Provide the (x, y) coordinate of the cell's center where the given text is located.  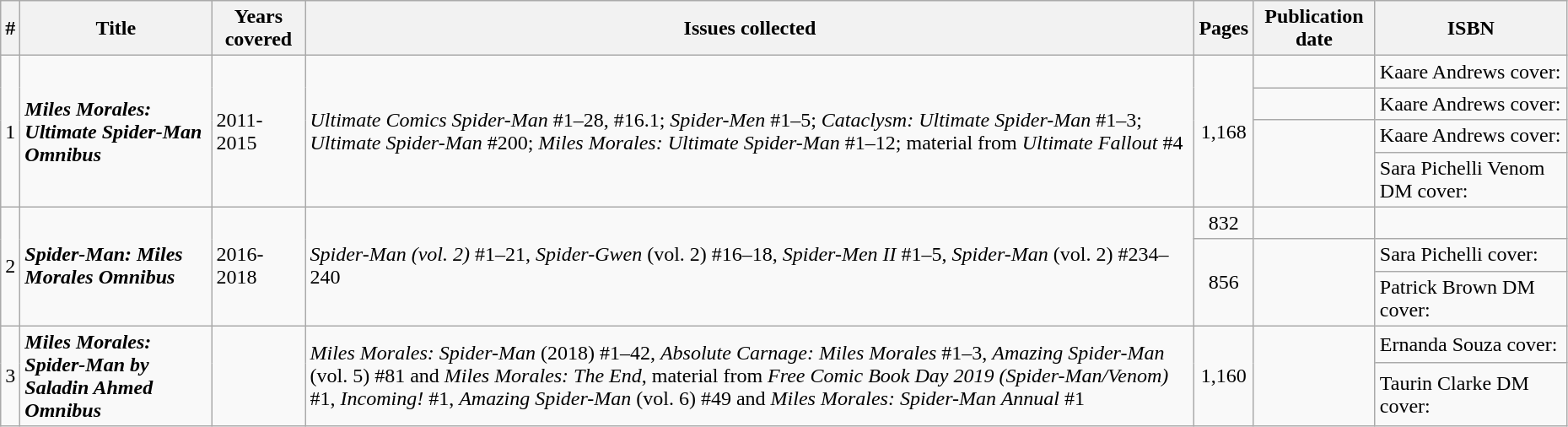
1 (10, 132)
Ernanda Souza cover: (1471, 344)
856 (1224, 282)
832 (1224, 223)
Miles Morales: Spider-Man by Saladin Ahmed Omnibus (116, 376)
Sara Pichelli cover: (1471, 255)
Years covered (258, 29)
Pages (1224, 29)
Title (116, 29)
Spider-Man: Miles Morales Omnibus (116, 267)
Sara Pichelli Venom DM cover: (1471, 179)
3 (10, 376)
ISBN (1471, 29)
# (10, 29)
Issues collected (750, 29)
2 (10, 267)
Taurin Clarke DM cover: (1471, 395)
Spider-Man (vol. 2) #1–21, Spider-Gwen (vol. 2) #16–18, Spider-Men II #1–5, Spider-Man (vol. 2) #234–240 (750, 267)
1,160 (1224, 376)
Patrick Brown DM cover: (1471, 299)
2016-2018 (258, 267)
1,168 (1224, 132)
2011-2015 (258, 132)
Miles Morales: Ultimate Spider-Man Omnibus (116, 132)
Publication date (1314, 29)
